Extract the (X, Y) coordinate from the center of the cell holding the provided text.  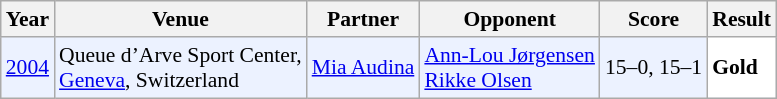
Venue (180, 19)
Partner (364, 19)
Score (654, 19)
Year (28, 19)
2004 (28, 68)
15–0, 15–1 (654, 68)
Opponent (510, 19)
Mia Audina (364, 68)
Result (742, 19)
Ann-Lou Jørgensen Rikke Olsen (510, 68)
Queue d’Arve Sport Center,Geneva, Switzerland (180, 68)
Gold (742, 68)
